Output the [x, y] coordinate of the center of the cell containing the given text.  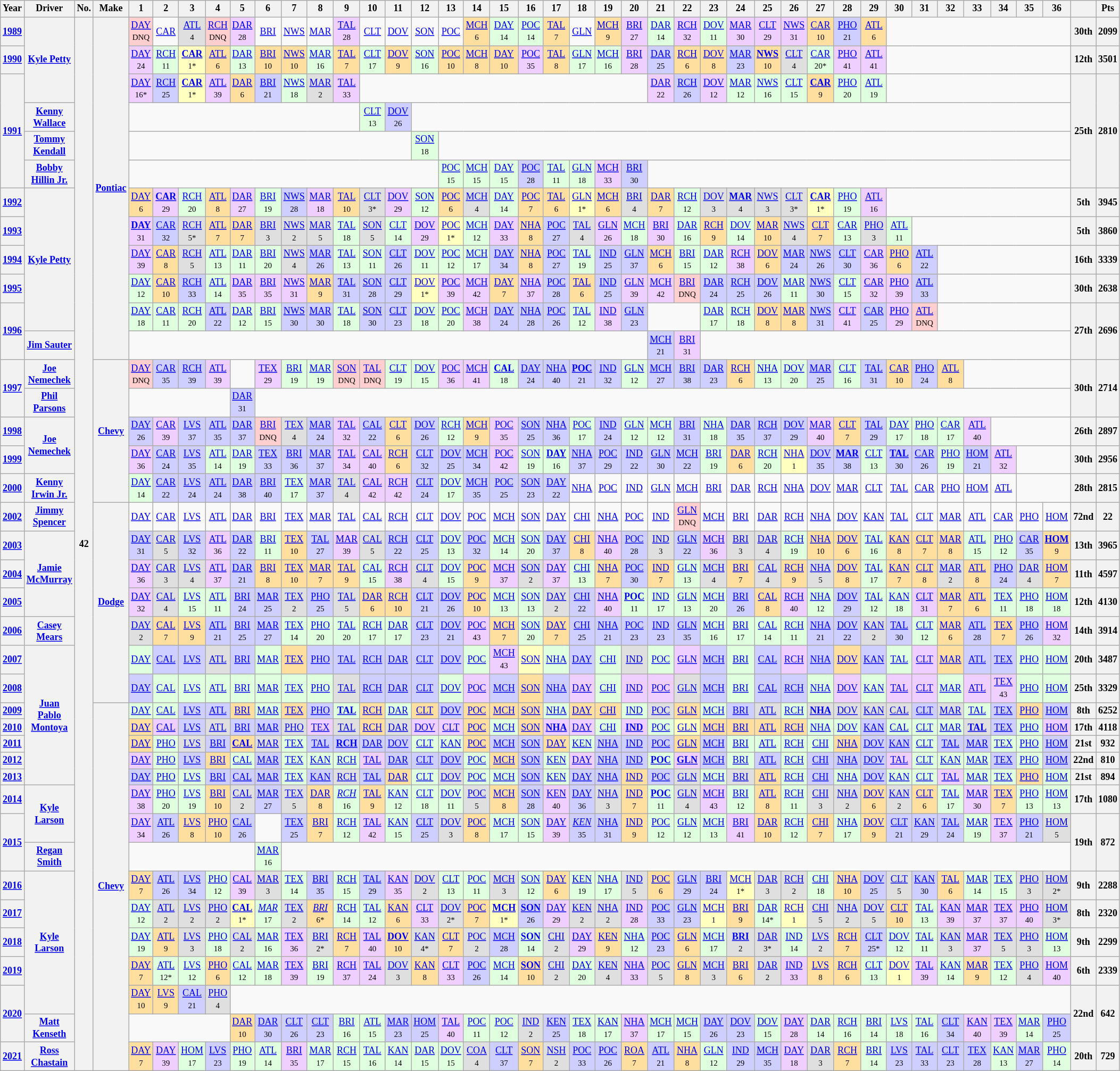
DAR19 [243, 460]
MCH21 [661, 345]
CHI13 [582, 574]
CHI22 [582, 602]
POC25 [504, 488]
DAR8 [320, 800]
TALDNQ [372, 374]
ATL40 [977, 431]
CAL5 [372, 545]
POC39 [451, 288]
CLT10 [899, 914]
DAY16* [141, 88]
3914 [1108, 631]
IND25 [608, 260]
DAR21 [243, 574]
KAN40 [977, 1028]
ATL32 [1003, 460]
CLT34 [950, 1028]
CLT37 [504, 1057]
DOV13 [451, 545]
1994 [13, 260]
BRI28 [634, 60]
KAN12 [398, 800]
CAL14 [768, 631]
SON26 [531, 914]
CAR39 [166, 431]
HOM17 [193, 1057]
CLT14 [398, 231]
POC14 [531, 31]
MAR40 [820, 431]
RCHDNQ [218, 31]
NWS [294, 31]
Driver [49, 9]
DOV10 [398, 942]
21 [661, 9]
CHI5 [820, 914]
MCH33 [608, 174]
CAL1* [243, 914]
Regan Smith [49, 857]
GLN29 [687, 885]
3329 [1108, 688]
SON7 [531, 1057]
1080 [1108, 800]
2000 [13, 488]
NHA3 [608, 800]
DOV2* [451, 914]
KAN3 [950, 942]
NWS26 [820, 260]
LVS37 [193, 431]
2016 [13, 885]
MAR39 [347, 545]
TEX4 [294, 431]
TEX29 [268, 374]
ATLDNQ [925, 317]
BRI21 [268, 88]
MCH1 [714, 914]
POC17 [582, 431]
ATL33 [925, 288]
RCH10 [398, 602]
KEN19 [582, 885]
ATL4 [193, 31]
DAR30 [268, 1028]
BRI41 [741, 828]
CAL39 [243, 885]
DOV17 [451, 488]
2638 [1108, 288]
MAR10 [768, 231]
NWS16 [768, 88]
BRI26 [741, 602]
SON25 [531, 431]
CLT8 [925, 574]
HOM3* [1057, 914]
NHA1 [794, 460]
11 [398, 9]
KAN18 [899, 602]
CLT32 [425, 460]
CAR17 [950, 431]
28 [848, 9]
Year [13, 9]
TAL20 [347, 631]
2005 [13, 602]
POC8 [477, 828]
DOV22 [848, 631]
POC9 [477, 574]
Juan Pablo Montoya [49, 715]
CHI18 [820, 885]
3 [193, 9]
30 [899, 9]
2288 [1108, 885]
RCH5 [193, 260]
2008 [13, 688]
2018 [13, 942]
BRI6 [741, 971]
1990 [13, 60]
CHI3 [820, 800]
DAY16 [557, 460]
POC1* [451, 231]
13 [451, 9]
GLN17 [582, 60]
Matt Kenseth [49, 1028]
NHA31 [608, 828]
MAR12 [741, 88]
ATL9 [166, 942]
CAR24 [166, 460]
CAL26 [243, 828]
BRI8 [268, 574]
932 [1108, 744]
MCH36 [714, 545]
IND3 [661, 545]
BRI25 [243, 631]
LVS15 [193, 602]
LVS34 [193, 885]
KEN9 [608, 942]
DAY32 [141, 602]
TAL27 [320, 545]
NWS18 [294, 88]
CLT29 [768, 31]
RCH40 [794, 602]
2099 [1108, 31]
Tommy Kendall [49, 146]
PHO26 [1030, 631]
1998 [13, 431]
KAN15 [398, 828]
2010 [13, 727]
CAR13 [848, 231]
1999 [13, 460]
TAL32 [347, 431]
642 [1108, 1014]
HOM7 [1057, 574]
20 [634, 9]
CHI7 [820, 828]
2696 [1108, 331]
TEX18 [582, 1028]
KAN30 [925, 885]
CAL40 [372, 460]
DAR15 [425, 1057]
CLT24 [425, 488]
CHI25 [582, 631]
DAY38 [141, 800]
SON2 [531, 574]
KAN39 [950, 914]
DAY17 [899, 431]
CAR25 [874, 317]
ATL28 [977, 631]
HOM2* [1057, 885]
TAL10 [347, 203]
4118 [1108, 727]
17 [557, 9]
KEN25 [557, 1028]
POC30 [634, 574]
MCH22 [687, 460]
6 [268, 9]
ATL12* [166, 971]
19th [1083, 843]
2015 [13, 843]
MAR26 [320, 260]
BRI12 [741, 800]
GLN1* [582, 203]
27 [820, 9]
SON19 [531, 460]
GLNDNQ [687, 517]
DOV18 [425, 317]
872 [1108, 843]
42 [84, 544]
DOV35 [820, 460]
ATL35 [218, 431]
TEX43 [1003, 688]
34 [1003, 9]
IND22 [634, 460]
DOV14 [741, 231]
BRI9 [741, 914]
MAR3 [268, 885]
MAR11 [794, 288]
CAR22 [166, 488]
NWS28 [294, 203]
TAL34 [347, 460]
KAN7 [899, 574]
DOV23 [741, 1028]
28th [1083, 488]
CAR26 [925, 460]
CAL15 [372, 574]
CLT25* [874, 942]
3860 [1108, 231]
1997 [13, 388]
TEX12 [1003, 971]
BRI36 [294, 460]
MCH18 [634, 231]
PHO2 [218, 914]
POC36 [451, 374]
DAR37 [243, 431]
CAL12 [243, 971]
PHO14 [1057, 1057]
MAR4 [741, 203]
TEX33 [268, 460]
Jamie McMurray [49, 574]
MCH37 [504, 574]
HOM40 [1057, 971]
DAR27 [243, 203]
IND33 [794, 971]
RCH22 [398, 545]
PHO29 [899, 317]
BRI40 [268, 488]
HOM18 [1057, 602]
2714 [1108, 388]
Kenny Wallace [49, 117]
810 [1108, 761]
BRI16 [347, 1028]
26 [794, 9]
CAR9 [820, 88]
LVS32 [193, 545]
ATL24 [218, 488]
MAR5 [320, 231]
POC32 [477, 545]
PHO13 [1030, 800]
RCH19 [794, 545]
TAL39 [925, 971]
LVS18 [899, 1028]
POC42 [504, 460]
3339 [1108, 260]
31 [925, 9]
1991 [13, 131]
KEN2 [582, 914]
DOV1 [899, 971]
ATL16 [874, 203]
DAY15 [504, 174]
IND5 [634, 885]
11th [1083, 574]
POC2 [477, 942]
HOM32 [1057, 631]
TEX15 [1003, 885]
NHA28 [531, 317]
SON18 [425, 146]
2011 [13, 744]
CLT 29 [398, 288]
KAN29 [925, 828]
ATL2 [166, 914]
SON15 [531, 828]
ATL36 [218, 545]
2815 [1108, 488]
PHO41 [848, 60]
KAN35 [398, 885]
1993 [13, 231]
CAL8 [768, 602]
LVS35 [193, 460]
18 [582, 9]
TAL42 [372, 828]
SON16 [425, 60]
LVS19 [193, 800]
GLN30 [661, 460]
PHO39 [899, 288]
RCH17 [372, 631]
IND 25 [608, 288]
RCH18 [741, 317]
24 [741, 9]
GLN39 [634, 288]
CLT5 [899, 885]
SON23 [531, 488]
CAR3 [166, 574]
DAR2 [768, 971]
CLT19 [398, 374]
TAL19 [582, 260]
HOM5 [1057, 828]
KAN13 [1003, 1057]
LVS24 [193, 488]
RCH14 [347, 914]
KAN17 [608, 1028]
GLN37 [634, 260]
GLN6 [687, 942]
SON14 [531, 942]
14th [1083, 631]
DAR25 [661, 60]
2299 [1108, 942]
27th [1083, 331]
CAL18 [504, 374]
NHA13 [768, 374]
SON13 [531, 602]
16th [1083, 260]
DOV20 [794, 374]
CAL42 [372, 488]
DAR28 [243, 31]
KEN4 [608, 971]
HOM25 [425, 1028]
2021 [13, 1057]
DAR23 [714, 374]
IND38 [608, 317]
CLT12 [925, 631]
TEX17 [294, 488]
CAL22 [372, 431]
DAR3* [768, 942]
POC29 [608, 460]
BRI6* [320, 914]
SON5 [372, 231]
ATL41 [874, 60]
2956 [1108, 460]
DOV2 [425, 885]
Pts [1108, 9]
BRI2* [320, 942]
2007 [13, 660]
NHA7 [608, 574]
RCH5* [193, 231]
IND23 [661, 631]
2810 [1108, 131]
MAR38 [848, 460]
RCH32 [687, 31]
72nd [1083, 517]
IND28 [634, 914]
GLN4 [687, 800]
DAR11 [243, 260]
NHA33 [634, 971]
15 [504, 9]
5 [243, 9]
DAR24 [714, 288]
2013 [13, 777]
MCH28 [504, 942]
TAL5 [347, 602]
729 [1108, 1057]
2009 [13, 711]
TAL8 [557, 60]
SON10 [531, 971]
2320 [1108, 914]
NWS3 [768, 203]
CAL21 [193, 1000]
BRI11 [268, 545]
ATL37 [218, 574]
3501 [1108, 60]
LVS3 [193, 942]
CLT17 [372, 60]
3965 [1108, 545]
CAR20* [820, 60]
HOM21 [977, 460]
Casey Mears [49, 631]
IND29 [741, 1057]
2003 [13, 545]
RCH26 [687, 88]
CHI8 [582, 545]
IND2 [531, 1028]
GLN26 [608, 231]
NWS2 [294, 231]
BRI17 [741, 631]
POC20 [451, 317]
Kenny Irwin Jr. [49, 488]
2002 [13, 517]
TEX11 [1003, 602]
DOV5 [874, 914]
2017 [13, 914]
COA4 [477, 1057]
POC15 [451, 174]
6252 [1108, 711]
1992 [13, 203]
2020 [13, 1014]
IND32 [608, 374]
NHA18 [714, 431]
29 [874, 9]
MCH20 [714, 602]
LVS12 [193, 971]
DAY20 [582, 971]
KEN35 [582, 828]
SONDNQ [347, 374]
4597 [1108, 574]
SON11 [372, 260]
ROA7 [634, 1057]
GLN35 [687, 631]
9 [347, 9]
IND17 [661, 602]
CLT16 [848, 374]
ATL13 [218, 260]
32 [950, 9]
23 [714, 9]
MCH38 [477, 317]
DOV21 [451, 631]
26th [1083, 431]
MCH27 [661, 374]
KAN4* [425, 942]
Phil Parsons [49, 403]
LVS4 [193, 574]
NHA5 [820, 574]
No. [84, 9]
DAR13 [243, 60]
CLT30 [848, 260]
PHO10 [218, 828]
DAY19 [141, 942]
RCH39 [193, 374]
BRI20 [268, 260]
14 [477, 9]
GLN8 [687, 971]
MCH41 [477, 374]
2339 [1108, 971]
Ross Chastain [49, 1057]
POC43 [477, 631]
2006 [13, 631]
KAN6 [398, 914]
RCH2 [794, 885]
POC21 [582, 374]
BRI2 [741, 942]
CAR29 [166, 203]
2014 [13, 800]
RCH33 [193, 288]
BRI38 [687, 374]
1989 [13, 31]
36 [1057, 9]
Dodge [111, 602]
SON30 [372, 317]
HOM9 [1057, 545]
TEX25 [294, 828]
NHA36 [557, 431]
DAY 7 [504, 288]
2019 [13, 971]
2897 [1108, 431]
DAR38 [243, 488]
1996 [13, 331]
NSH2 [557, 1057]
3487 [1108, 660]
2012 [13, 761]
DAY22 [557, 488]
BRI4 [634, 203]
MAR6 [950, 631]
12 [425, 9]
Bobby Hillin Jr. [49, 174]
894 [1108, 777]
10 [372, 9]
CAL7 [166, 631]
MCH7 [504, 631]
CLT18 [425, 800]
TAL28 [347, 31]
Jimmy Spencer [49, 517]
4130 [1108, 602]
TEX28 [977, 1057]
3945 [1108, 203]
2004 [13, 574]
DOV1* [425, 288]
13th [1083, 545]
19 [608, 9]
Pontiac [111, 188]
CAR11 [166, 317]
7 [294, 9]
DAY33 [504, 231]
GLN18 [582, 174]
ATL19 [874, 88]
PHO40 [1030, 914]
DAR14* [768, 914]
TEX36 [294, 942]
GLN22 [687, 545]
Make [111, 9]
IND14 [794, 942]
CLT31 [925, 602]
DAR16 [687, 231]
CLT41 [848, 317]
Jim Sauter [49, 345]
CAR5 [166, 545]
1 [141, 9]
RCH1 [794, 914]
35 [1030, 9]
IND24 [608, 431]
1995 [13, 288]
2 [166, 9]
IND9 [634, 828]
16 [531, 9]
25 [768, 9]
4 [218, 9]
33 [977, 9]
ATL7 [218, 231]
DAR31 [243, 403]
BRI27 [634, 31]
8 [320, 9]
RCH42 [398, 488]
CAR36 [874, 260]
MCH34 [477, 460]
CAR8 [166, 260]
6th [1083, 971]
DAY28 [794, 1028]
KEN40 [557, 800]
